Detect which cell encompasses the target text, then output its [x, y] center coordinate. 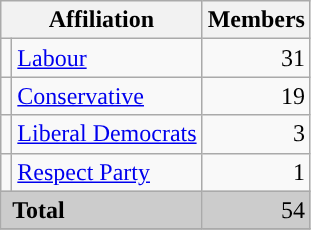
3 [256, 134]
54 [256, 210]
31 [256, 58]
1 [256, 172]
Members [256, 20]
Labour [107, 58]
Affiliation [102, 20]
Respect Party [107, 172]
Total [102, 210]
Conservative [107, 96]
19 [256, 96]
Liberal Democrats [107, 134]
